Capture the cell that displays the provided text and extract its [X, Y] central coordinate. 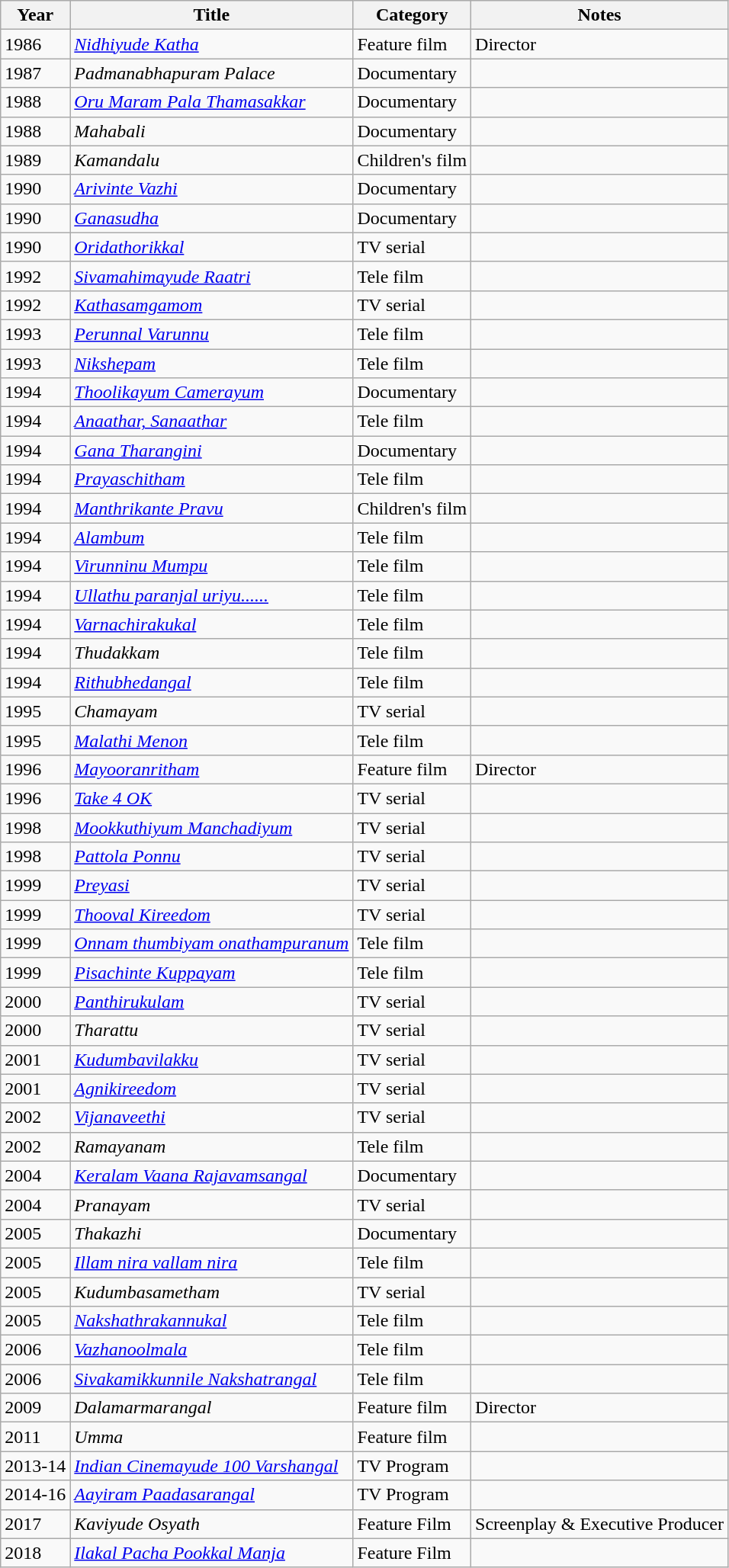
Take 4 OK [212, 798]
Nikshepam [212, 364]
Rithubhedangal [212, 682]
Agnikireedom [212, 1089]
Kathasamgamom [212, 305]
Aayiram Paadasarangal [212, 1495]
Thooval Kireedom [212, 915]
Kamandalu [212, 160]
Indian Cinemayude 100 Varshangal [212, 1466]
Ullathu paranjal uriyu...... [212, 595]
Thudakkam [212, 653]
Tharattu [212, 1031]
Perunnal Varunnu [212, 334]
1989 [35, 160]
Malathi Menon [212, 740]
Pranayam [212, 1204]
Screenplay & Executive Producer [599, 1524]
Varnachirakukal [212, 624]
Manthrikante Pravu [212, 508]
Year [35, 15]
Virunninu Mumpu [212, 566]
Prayaschitham [212, 479]
Mahabali [212, 131]
Vijanaveethi [212, 1117]
Keralam Vaana Rajavamsangal [212, 1175]
1986 [35, 44]
Kaviyude Osyath [212, 1524]
Vazhanoolmala [212, 1350]
Mayooranritham [212, 769]
2017 [35, 1524]
Panthirukulam [212, 1002]
Category [412, 15]
2009 [35, 1408]
2018 [35, 1553]
Pisachinte Kuppayam [212, 973]
Thoolikayum Camerayum [212, 393]
Preyasi [212, 886]
1987 [35, 73]
Gana Tharangini [212, 451]
Sivamahimayude Raatri [212, 276]
Alambum [212, 537]
Notes [599, 15]
2011 [35, 1437]
Onnam thumbiyam onathampuranum [212, 944]
Kudumbavilakku [212, 1060]
Thakazhi [212, 1233]
Padmanabhapuram Palace [212, 73]
Ilakal Pacha Pookkal Manja [212, 1553]
Ramayanam [212, 1146]
Oridathorikkal [212, 247]
Mookkuthiyum Manchadiyum [212, 827]
Oru Maram Pala Thamasakkar [212, 102]
Anaathar, Sanaathar [212, 422]
Chamayam [212, 711]
Kudumbasametham [212, 1292]
Nidhiyude Katha [212, 44]
2014-16 [35, 1495]
Umma [212, 1437]
Nakshathrakannukal [212, 1321]
Dalamarmarangal [212, 1408]
Title [212, 15]
Pattola Ponnu [212, 857]
2013-14 [35, 1466]
Ganasudha [212, 218]
Illam nira vallam nira [212, 1262]
Sivakamikkunnile Nakshatrangal [212, 1379]
Arivinte Vazhi [212, 189]
